Scan for the cell matching the given text and deliver its [x, y] coordinate at center. 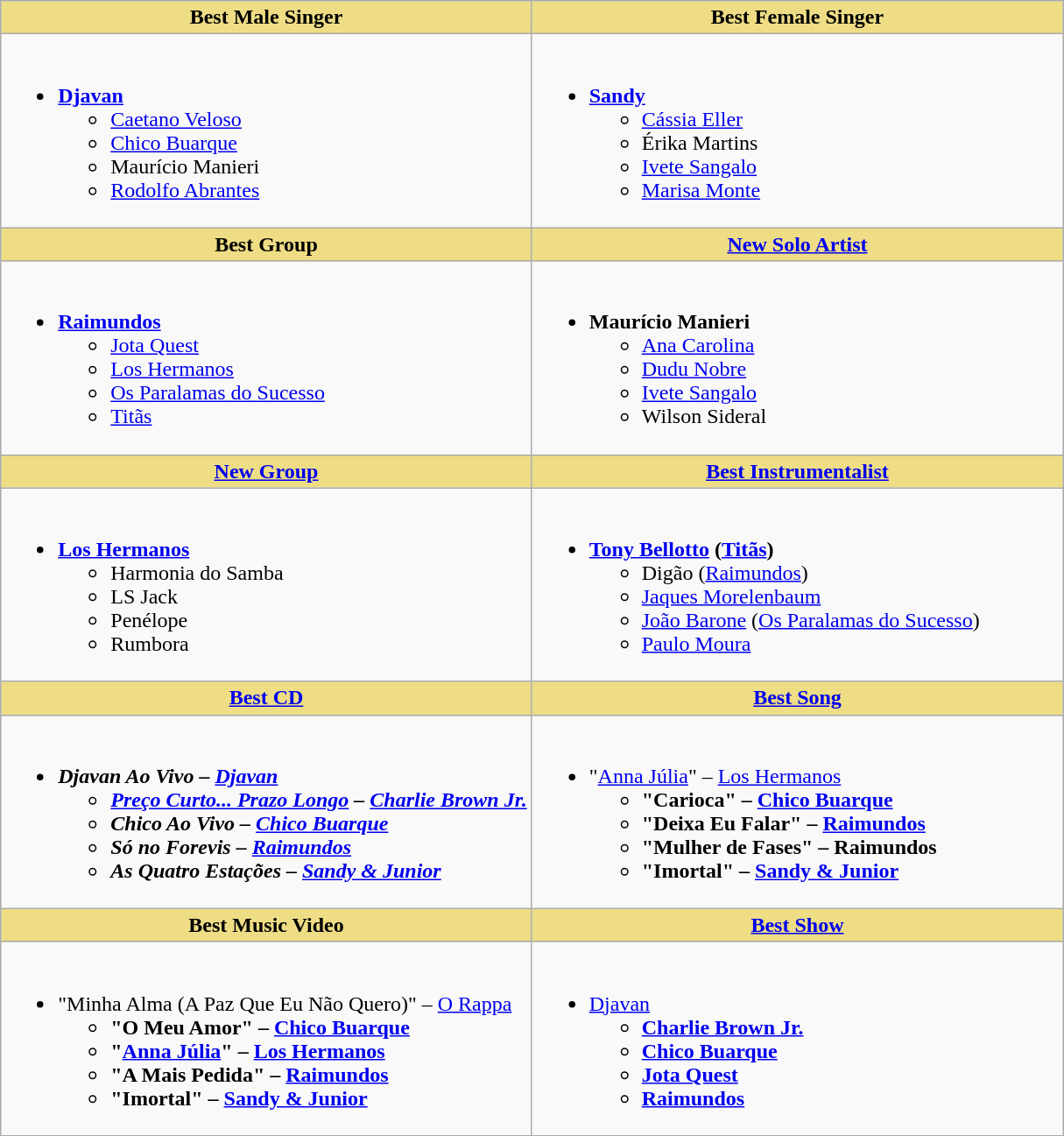
RaimundosJota QuestLos HermanosOs Paralamas do SucessoTitãs [266, 357]
Best Female Singer [797, 18]
New Group [266, 471]
New Solo Artist [797, 244]
"Anna Júlia" – Los Hermanos"Carioca" – Chico Buarque"Deixa Eu Falar" – Raimundos"Mulher de Fases" – Raimundos"Imortal" – Sandy & Junior [797, 811]
Best Song [797, 698]
Los HermanosHarmonia do SambaLS JackPenélopeRumbora [266, 585]
DjavanCaetano VelosoChico BuarqueMaurício ManieriRodolfo Abrantes [266, 131]
SandyCássia EllerÉrika MartinsIvete SangaloMarisa Monte [797, 131]
Best Instrumentalist [797, 471]
Best Group [266, 244]
Best Music Video [266, 925]
Best Show [797, 925]
DjavanCharlie Brown Jr.Chico BuarqueJota QuestRaimundos [797, 1039]
Tony Bellotto (Titãs)Digão (Raimundos)Jaques MorelenbaumJoão Barone (Os Paralamas do Sucesso)Paulo Moura [797, 585]
Maurício ManieriAna CarolinaDudu NobreIvete SangaloWilson Sideral [797, 357]
Best CD [266, 698]
Best Male Singer [266, 18]
